Identify which cell holds the provided text, then report its [X, Y] central coordinate. 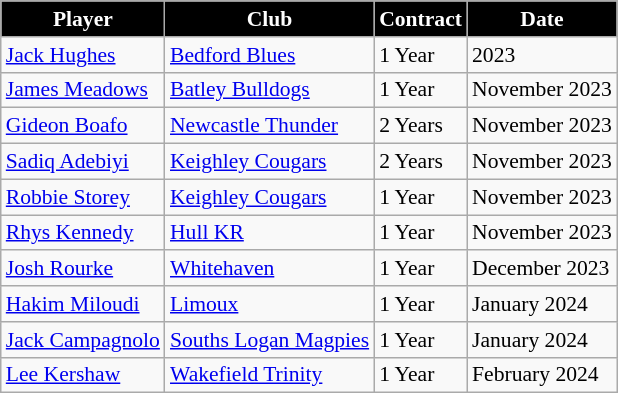
Limoux [270, 304]
James Meadows [83, 90]
Lee Kershaw [83, 375]
Newcastle Thunder [270, 126]
Rhys Kennedy [83, 233]
Gideon Boafo [83, 126]
Bedford Blues [270, 55]
February 2024 [542, 375]
Hakim Miloudi [83, 304]
Josh Rourke [83, 269]
Sadiq Adebiyi [83, 162]
Hull KR [270, 233]
2023 [542, 55]
Jack Hughes [83, 55]
December 2023 [542, 269]
Contract [420, 19]
Whitehaven [270, 269]
Batley Bulldogs [270, 90]
Player [83, 19]
Robbie Storey [83, 197]
Date [542, 19]
Wakefield Trinity [270, 375]
Jack Campagnolo [83, 340]
Club [270, 19]
Souths Logan Magpies [270, 340]
